Return the [x, y] coordinate for the center point of the cell that contains the specified text.  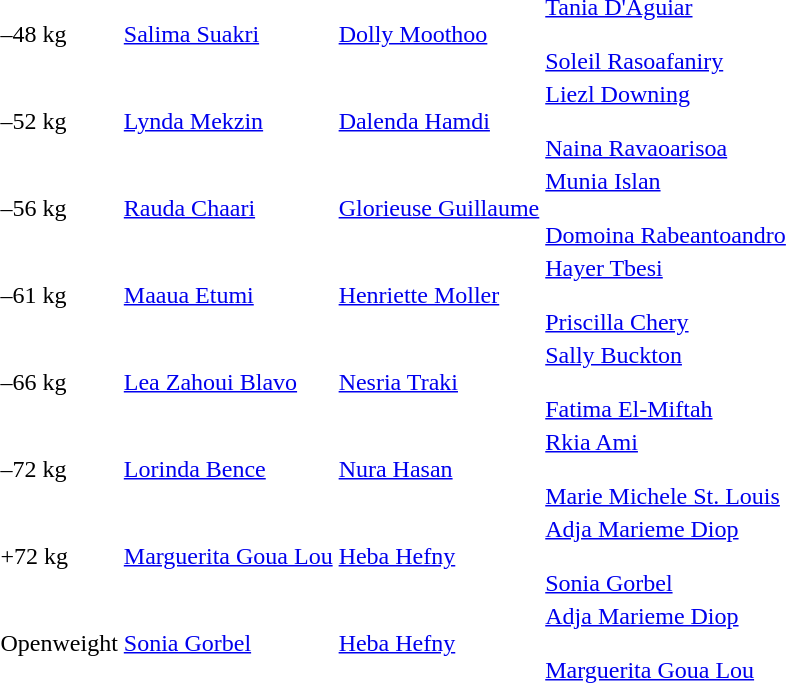
Lynda Mekzin [228, 121]
Dalenda Hamdi [439, 121]
Glorieuse Guillaume [439, 208]
Nura Hasan [439, 469]
Marguerita Goua Lou [228, 556]
Nesria Traki [439, 382]
Henriette Moller [439, 295]
Heba Hefny [439, 556]
Maaua Etumi [228, 295]
Rauda Chaari [228, 208]
Lea Zahoui Blavo [228, 382]
Lorinda Bence [228, 469]
